Determine the (X, Y) coordinate at the center of the cell enclosing the given text.  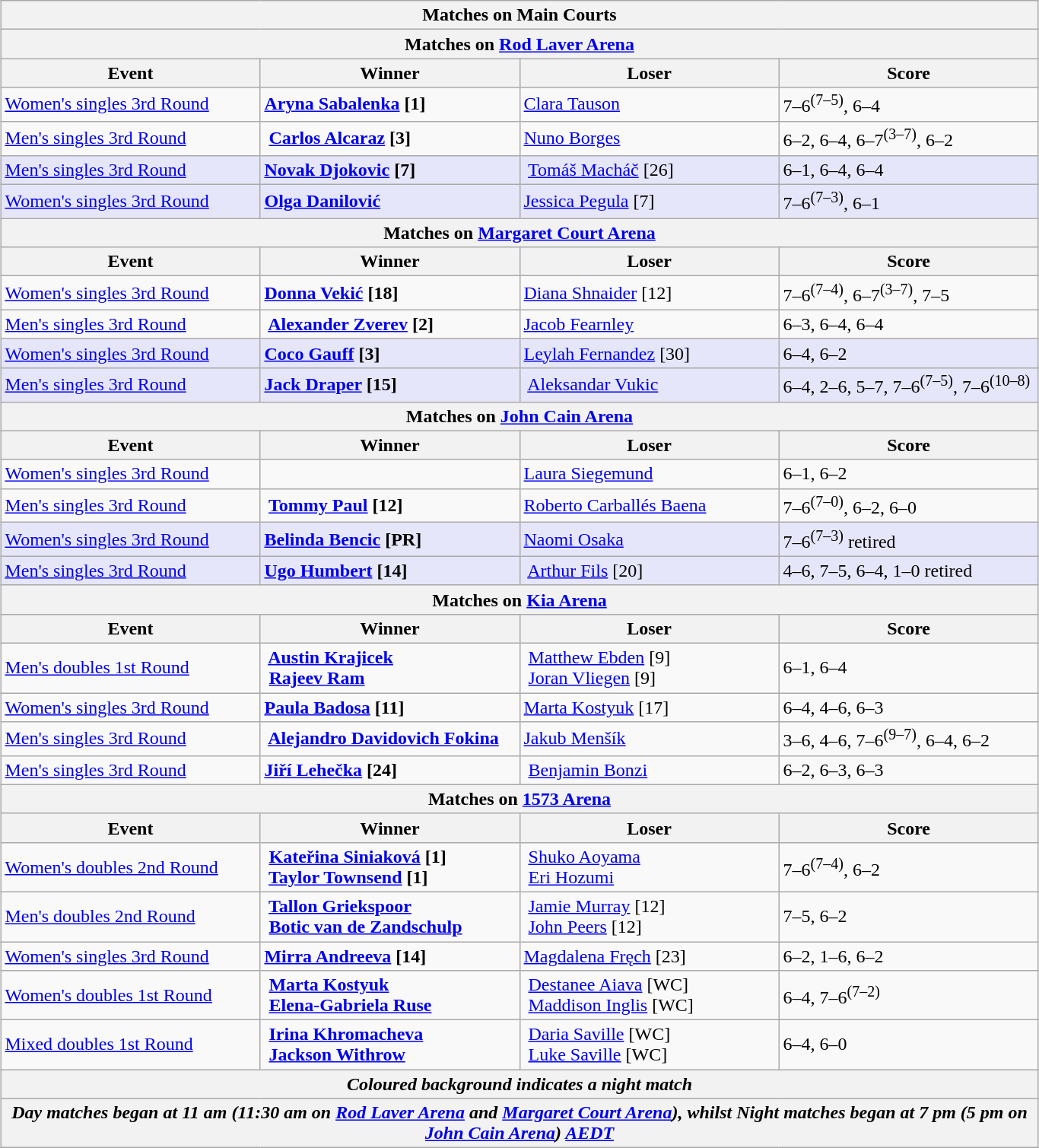
Coco Gauff [3] (389, 353)
Mixed doubles 1st Round (131, 1045)
6–2, 6–4, 6–7(3–7), 6–2 (908, 138)
6–4, 4–6, 6–3 (908, 708)
6–1, 6–4, 6–4 (908, 170)
6–2, 1–6, 6–2 (908, 956)
7–6(7–4), 6–7(3–7), 7–5 (908, 294)
Alexander Zverev [2] (389, 324)
Clara Tauson (650, 105)
Destanee Aiava [WC] Maddison Inglis [WC] (650, 995)
Marta Kostyuk [17] (650, 708)
6–3, 6–4, 6–4 (908, 324)
Benjamin Bonzi (650, 770)
Mirra Andreeva [14] (389, 956)
Jakub Menšík (650, 739)
Matches on Main Courts (519, 15)
Matches on Kia Arena (519, 599)
Daria Saville [WC] Luke Saville [WC] (650, 1045)
Ugo Humbert [14] (389, 571)
Men's doubles 2nd Round (131, 916)
4–6, 7–5, 6–4, 1–0 retired (908, 571)
Novak Djokovic [7] (389, 170)
Carlos Alcaraz [3] (389, 138)
Matches on Rod Laver Arena (519, 44)
Olga Danilović (389, 201)
Jack Draper [15] (389, 385)
3–6, 4–6, 7–6(9–7), 6–4, 6–2 (908, 739)
Paula Badosa [11] (389, 708)
Arthur Fils [20] (650, 571)
Jamie Murray [12] John Peers [12] (650, 916)
7–6(7–0), 6–2, 6–0 (908, 505)
Donna Vekić [18] (389, 294)
Matches on John Cain Arena (519, 416)
6–1, 6–4 (908, 668)
Women's doubles 2nd Round (131, 867)
7–6(7–3) retired (908, 540)
Naomi Osaka (650, 540)
Laura Siegemund (650, 474)
6–4, 6–2 (908, 353)
7–5, 6–2 (908, 916)
Jiří Lehečka [24] (389, 770)
Austin Krajicek Rajeev Ram (389, 668)
Women's doubles 1st Round (131, 995)
6–4, 7–6(7–2) (908, 995)
Coloured background indicates a night match (519, 1084)
Kateřina Siniaková [1] Taylor Townsend [1] (389, 867)
Alejandro Davidovich Fokina (389, 739)
Leylah Fernandez [30] (650, 353)
6–4, 6–0 (908, 1045)
6–4, 2–6, 5–7, 7–6(7–5), 7–6(10–8) (908, 385)
6–1, 6–2 (908, 474)
Tallon Griekspoor Botic van de Zandschulp (389, 916)
Tommy Paul [12] (389, 505)
Aleksandar Vukic (650, 385)
Jessica Pegula [7] (650, 201)
Jacob Fearnley (650, 324)
Magdalena Fręch [23] (650, 956)
Belinda Bencic [PR] (389, 540)
Men's doubles 1st Round (131, 668)
Aryna Sabalenka [1] (389, 105)
7–6(7–5), 6–4 (908, 105)
Matthew Ebden [9] Joran Vliegen [9] (650, 668)
Day matches began at 11 am (11:30 am on Rod Laver Arena and Margaret Court Arena), whilst Night matches began at 7 pm (5 pm on John Cain Arena) AEDT (519, 1123)
7–6(7–4), 6–2 (908, 867)
Matches on Margaret Court Arena (519, 233)
Shuko Aoyama Eri Hozumi (650, 867)
6–2, 6–3, 6–3 (908, 770)
Diana Shnaider [12] (650, 294)
Marta Kostyuk Elena-Gabriela Ruse (389, 995)
7–6(7–3), 6–1 (908, 201)
Roberto Carballés Baena (650, 505)
Matches on 1573 Arena (519, 799)
Tomáš Macháč [26] (650, 170)
Irina Khromacheva Jackson Withrow (389, 1045)
Nuno Borges (650, 138)
